Scan for the cell matching the given text and deliver its [x, y] coordinate at center. 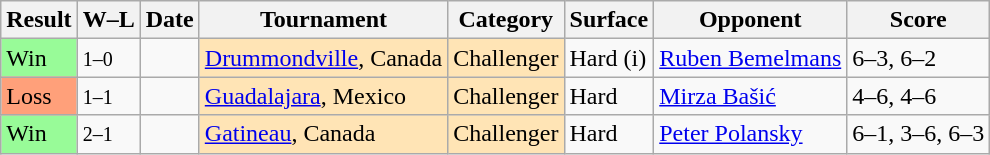
6–1, 3–6, 6–3 [918, 134]
Category [506, 20]
W–L [108, 20]
1–0 [108, 58]
Gatineau, Canada [323, 134]
Ruben Bemelmans [750, 58]
Surface [609, 20]
Mirza Bašić [750, 96]
Tournament [323, 20]
Guadalajara, Mexico [323, 96]
Result [39, 20]
4–6, 4–6 [918, 96]
Loss [39, 96]
Date [170, 20]
1–1 [108, 96]
Opponent [750, 20]
Peter Polansky [750, 134]
Score [918, 20]
Hard (i) [609, 58]
6–3, 6–2 [918, 58]
Drummondville, Canada [323, 58]
2–1 [108, 134]
